Determine the [x, y] coordinate at the center of the cell enclosing the given text.  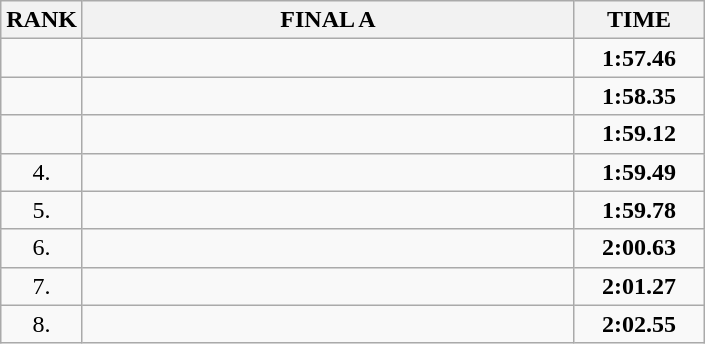
6. [42, 248]
8. [42, 324]
7. [42, 286]
TIME [640, 20]
1:59.78 [640, 210]
4. [42, 172]
2:02.55 [640, 324]
FINAL A [328, 20]
1:59.12 [640, 134]
1:59.49 [640, 172]
2:01.27 [640, 286]
2:00.63 [640, 248]
1:58.35 [640, 96]
5. [42, 210]
RANK [42, 20]
1:57.46 [640, 58]
